Locate the cell with the specified text and output its [x, y] center coordinate. 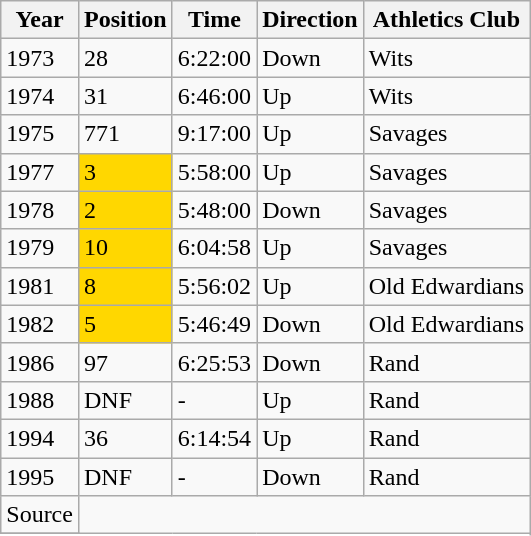
1973 [40, 58]
5 [125, 324]
97 [125, 362]
1982 [40, 324]
5:48:00 [214, 210]
28 [125, 58]
6:22:00 [214, 58]
1975 [40, 134]
1988 [40, 400]
1977 [40, 172]
1986 [40, 362]
1994 [40, 438]
1995 [40, 477]
10 [125, 248]
6:04:58 [214, 248]
1974 [40, 96]
5:58:00 [214, 172]
5:56:02 [214, 286]
9:17:00 [214, 134]
6:14:54 [214, 438]
771 [125, 134]
1978 [40, 210]
36 [125, 438]
Direction [310, 20]
3 [125, 172]
6:25:53 [214, 362]
Position [125, 20]
Time [214, 20]
6:46:00 [214, 96]
1979 [40, 248]
2 [125, 210]
31 [125, 96]
Athletics Club [446, 20]
5:46:49 [214, 324]
8 [125, 286]
Year [40, 20]
Source [40, 515]
1981 [40, 286]
